Search for the cell housing the specified text and yield its [x, y] center coordinate. 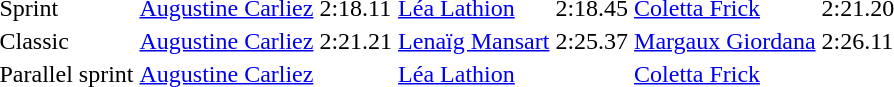
Lenaïg Mansart [474, 41]
Augustine Carliez [226, 41]
Margaux Giordana [725, 41]
2:25.37 [592, 41]
2:21.21 [356, 41]
